Return [X, Y] of the center of cell containing provided text 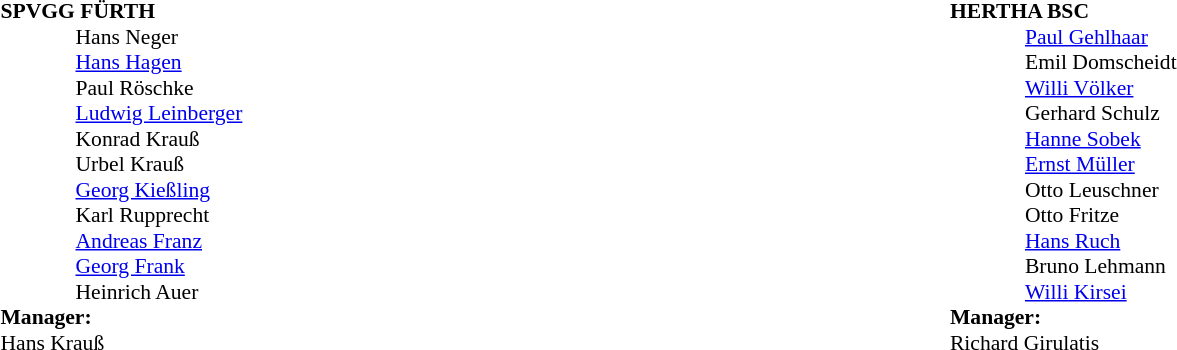
Paul Gehlhaar [1101, 37]
Hanne Sobek [1101, 139]
Andreas Franz [160, 241]
Hans Neger [160, 37]
Georg Frank [160, 267]
Otto Leuschner [1101, 190]
Karl Rupprecht [160, 215]
Emil Domscheidt [1101, 63]
Otto Fritze [1101, 215]
Urbel Krauß [160, 165]
Heinrich Auer [160, 292]
Ludwig Leinberger [160, 113]
Georg Kießling [160, 190]
Ernst Müller [1101, 165]
Bruno Lehmann [1101, 267]
Willi Völker [1101, 88]
Hans Ruch [1101, 241]
Willi Kirsei [1101, 292]
Konrad Krauß [160, 139]
Paul Röschke [160, 88]
Gerhard Schulz [1101, 113]
Hans Hagen [160, 63]
